Capture the cell that displays the provided text and extract its (x, y) central coordinate. 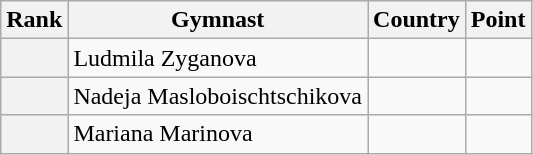
Nadeja Masloboischtschikova (218, 96)
Point (498, 20)
Rank (34, 20)
Mariana Marinova (218, 134)
Ludmila Zyganova (218, 58)
Gymnast (218, 20)
Country (417, 20)
